Determine the (X, Y) coordinate at the center of the cell enclosing the given text.  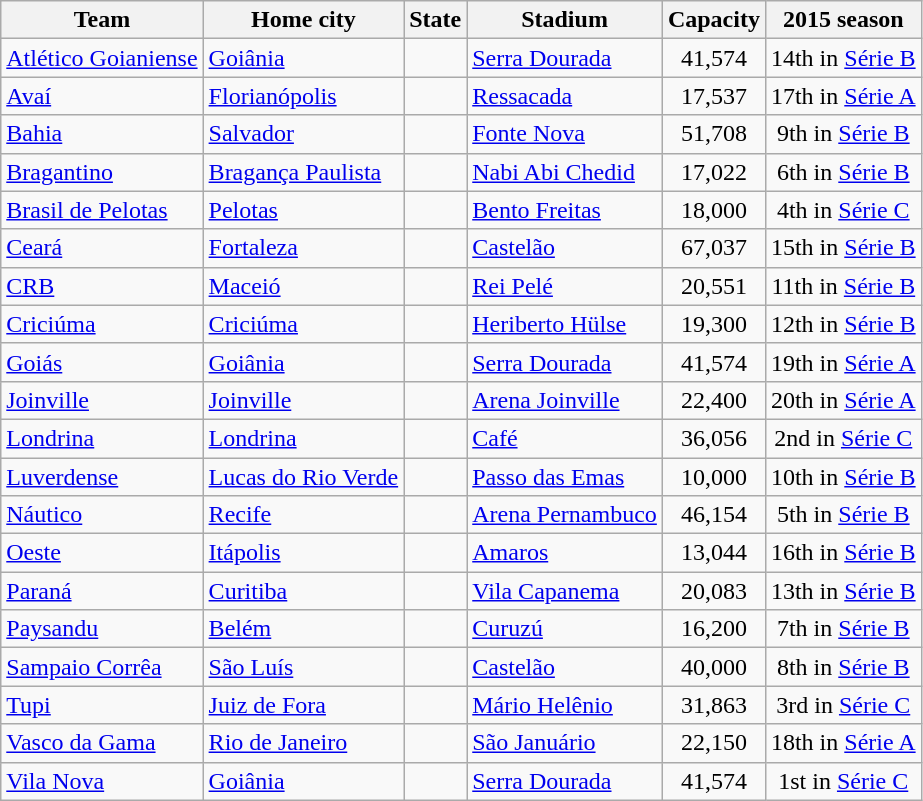
Brasil de Pelotas (102, 210)
7th in Série B (843, 629)
São Januário (565, 743)
9th in Série B (843, 134)
19,300 (714, 324)
Recife (304, 515)
Juiz de Fora (304, 705)
Oeste (102, 553)
Goiás (102, 362)
Fortaleza (304, 248)
2015 season (843, 20)
6th in Série B (843, 172)
Bahia (102, 134)
13th in Série B (843, 591)
Avaí (102, 96)
2nd in Série C (843, 438)
8th in Série B (843, 667)
Vasco da Gama (102, 743)
Fonte Nova (565, 134)
Passo das Emas (565, 477)
Náutico (102, 515)
36,056 (714, 438)
CRB (102, 286)
Capacity (714, 20)
Atlético Goianiense (102, 58)
20th in Série A (843, 400)
Lucas do Rio Verde (304, 477)
14th in Série B (843, 58)
67,037 (714, 248)
Stadium (565, 20)
13,044 (714, 553)
5th in Série B (843, 515)
22,400 (714, 400)
10th in Série B (843, 477)
Amaros (565, 553)
18,000 (714, 210)
Itápolis (304, 553)
Bento Freitas (565, 210)
20,551 (714, 286)
Florianópolis (304, 96)
Bragança Paulista (304, 172)
11th in Série B (843, 286)
18th in Série A (843, 743)
Belém (304, 629)
12th in Série B (843, 324)
Paysandu (102, 629)
Arena Pernambuco (565, 515)
17th in Série A (843, 96)
Curuzú (565, 629)
4th in Série C (843, 210)
40,000 (714, 667)
Tupi (102, 705)
1st in Série C (843, 781)
Bragantino (102, 172)
Ressacada (565, 96)
Rio de Janeiro (304, 743)
Heriberto Hülse (565, 324)
Paraná (102, 591)
Nabi Abi Chedid (565, 172)
Arena Joinville (565, 400)
Vila Capanema (565, 591)
São Luís (304, 667)
51,708 (714, 134)
Salvador (304, 134)
22,150 (714, 743)
16,200 (714, 629)
Pelotas (304, 210)
3rd in Série C (843, 705)
17,537 (714, 96)
Vila Nova (102, 781)
Luverdense (102, 477)
Maceió (304, 286)
15th in Série B (843, 248)
Ceará (102, 248)
19th in Série A (843, 362)
10,000 (714, 477)
16th in Série B (843, 553)
Team (102, 20)
20,083 (714, 591)
31,863 (714, 705)
Home city (304, 20)
Curitiba (304, 591)
Mário Helênio (565, 705)
Rei Pelé (565, 286)
17,022 (714, 172)
46,154 (714, 515)
Café (565, 438)
Sampaio Corrêa (102, 667)
State (436, 20)
